Determine the (x, y) coordinate at the center of the cell enclosing the given text.  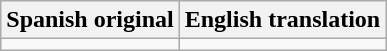
Spanish original (90, 20)
English translation (282, 20)
